Provide the (X, Y) coordinate of the cell's center where the given text is located.  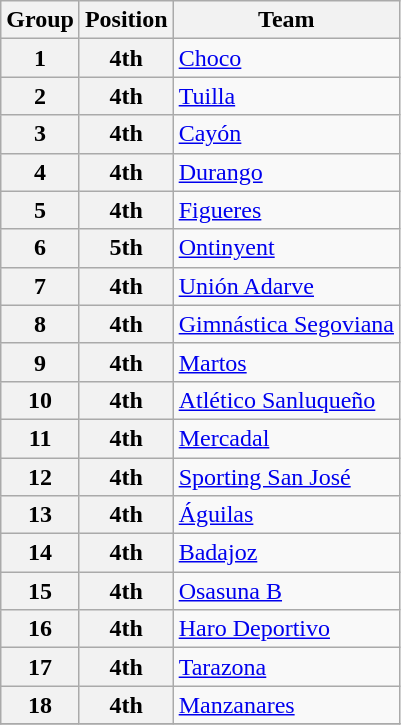
3 (40, 134)
1 (40, 58)
Position (126, 20)
Figueres (286, 210)
13 (40, 515)
Ontinyent (286, 248)
Atlético Sanluqueño (286, 400)
Gimnástica Segoviana (286, 324)
2 (40, 96)
Team (286, 20)
16 (40, 629)
Manzanares (286, 705)
Choco (286, 58)
12 (40, 477)
Tuilla (286, 96)
Sporting San José (286, 477)
8 (40, 324)
7 (40, 286)
10 (40, 400)
11 (40, 438)
Osasuna B (286, 591)
15 (40, 591)
4 (40, 172)
Águilas (286, 515)
Unión Adarve (286, 286)
6 (40, 248)
Durango (286, 172)
Martos (286, 362)
Tarazona (286, 667)
5th (126, 248)
14 (40, 553)
Haro Deportivo (286, 629)
17 (40, 667)
Mercadal (286, 438)
5 (40, 210)
Group (40, 20)
18 (40, 705)
Badajoz (286, 553)
Cayón (286, 134)
9 (40, 362)
